Provide the (x, y) coordinate of the cell's center where the given text is located.  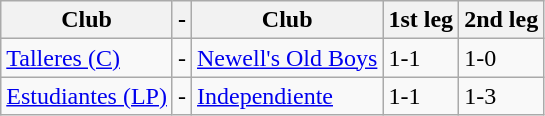
1-0 (502, 58)
1st leg (421, 20)
Estudiantes (LP) (87, 96)
Newell's Old Boys (288, 58)
Talleres (C) (87, 58)
2nd leg (502, 20)
1-3 (502, 96)
Independiente (288, 96)
